Pinpoint the cell where the given text exists, returning its (X, Y) midpoint coordinate. 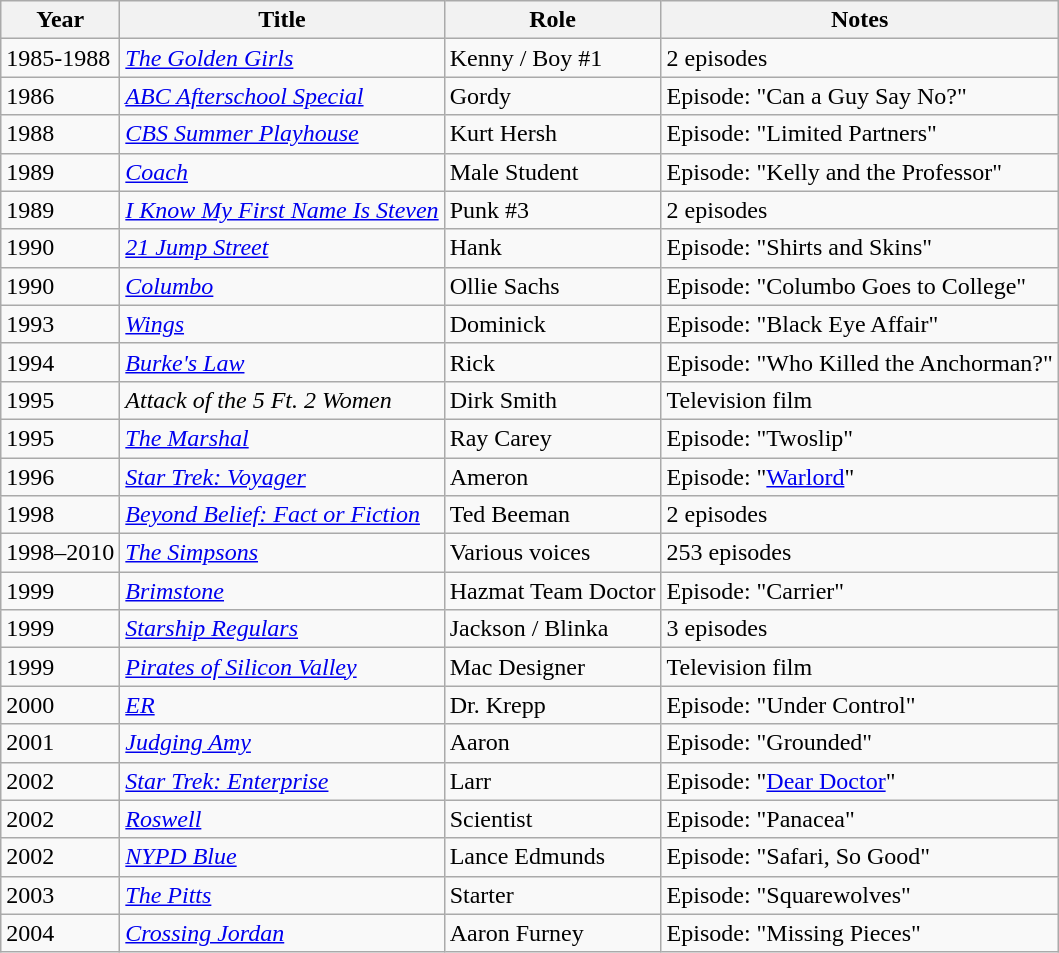
Dominick (552, 324)
Larr (552, 781)
Episode: "Grounded" (860, 743)
Ollie Sachs (552, 286)
Episode: "Who Killed the Anchorman?" (860, 362)
1993 (60, 324)
3 episodes (860, 629)
Episode: "Kelly and the Professor" (860, 172)
Episode: "Twoslip" (860, 438)
The Simpsons (282, 553)
NYPD Blue (282, 857)
Starship Regulars (282, 629)
Scientist (552, 819)
Brimstone (282, 591)
Various voices (552, 553)
Attack of the 5 Ft. 2 Women (282, 400)
Star Trek: Voyager (282, 477)
Ted Beeman (552, 515)
Episode: "Panacea" (860, 819)
Jackson / Blinka (552, 629)
The Golden Girls (282, 58)
Mac Designer (552, 667)
Role (552, 20)
Title (282, 20)
Wings (282, 324)
1994 (60, 362)
Pirates of Silicon Valley (282, 667)
ABC Afterschool Special (282, 96)
Beyond Belief: Fact or Fiction (282, 515)
253 episodes (860, 553)
Year (60, 20)
Dirk Smith (552, 400)
1988 (60, 134)
2003 (60, 895)
CBS Summer Playhouse (282, 134)
Episode: "Carrier" (860, 591)
Episode: "Columbo Goes to College" (860, 286)
Ray Carey (552, 438)
I Know My First Name Is Steven (282, 210)
Hank (552, 248)
Kenny / Boy #1 (552, 58)
Ameron (552, 477)
ER (282, 705)
1986 (60, 96)
2000 (60, 705)
Episode: "Under Control" (860, 705)
The Pitts (282, 895)
Episode: "Warlord" (860, 477)
Notes (860, 20)
Crossing Jordan (282, 933)
1998 (60, 515)
Judging Amy (282, 743)
Gordy (552, 96)
Kurt Hersh (552, 134)
2004 (60, 933)
Punk #3 (552, 210)
Episode: "Limited Partners" (860, 134)
Episode: "Black Eye Affair" (860, 324)
Starter (552, 895)
Male Student (552, 172)
Episode: "Can a Guy Say No?" (860, 96)
1996 (60, 477)
Episode: "Shirts and Skins" (860, 248)
Episode: "Squarewolves" (860, 895)
1985-1988 (60, 58)
Roswell (282, 819)
Episode: "Dear Doctor" (860, 781)
Hazmat Team Doctor (552, 591)
Star Trek: Enterprise (282, 781)
Lance Edmunds (552, 857)
Columbo (282, 286)
Rick (552, 362)
Aaron (552, 743)
Aaron Furney (552, 933)
1998–2010 (60, 553)
Dr. Krepp (552, 705)
2001 (60, 743)
Burke's Law (282, 362)
21 Jump Street (282, 248)
The Marshal (282, 438)
Episode: "Missing Pieces" (860, 933)
Episode: "Safari, So Good" (860, 857)
Coach (282, 172)
